Output the [x, y] coordinate of the center of the cell containing the given text.  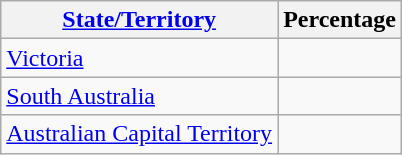
South Australia [140, 96]
Percentage [340, 20]
State/Territory [140, 20]
Victoria [140, 58]
Australian Capital Territory [140, 134]
